Detect which cell encompasses the target text, then output its [x, y] center coordinate. 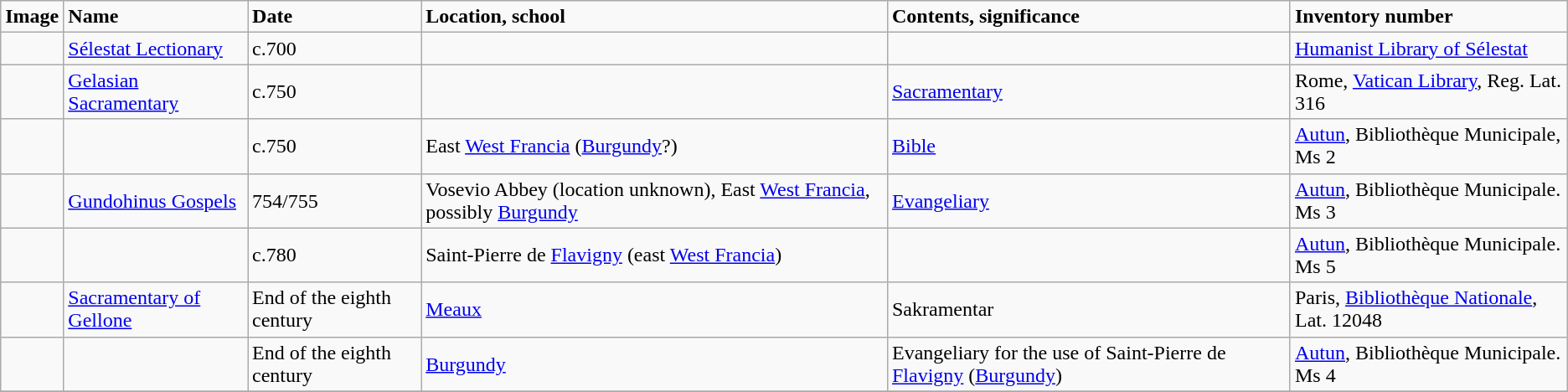
Rome, Vatican Library, Reg. Lat. 316 [1429, 92]
Image [32, 17]
Autun, Bibliothèque Municipale. Ms 5 [1429, 255]
Sakramentar [1089, 310]
Evangeliary [1089, 201]
Sacramentary [1089, 92]
c.780 [335, 255]
East West Francia (Burgundy?) [655, 146]
Gundohinus Gospels [156, 201]
754/755 [335, 201]
Sacramentary of Gellone [156, 310]
Burgundy [655, 364]
Gelasian Sacramentary [156, 92]
Sélestat Lectionary [156, 49]
Autun, Bibliothèque Municipale, Ms 2 [1429, 146]
Autun, Bibliothèque Municipale. Ms 4 [1429, 364]
Location, school [655, 17]
Date [335, 17]
Autun, Bibliothèque Municipale. Ms 3 [1429, 201]
Humanist Library of Sélestat [1429, 49]
Evangeliary for the use of Saint-Pierre de Flavigny (Burgundy) [1089, 364]
Saint-Pierre de Flavigny (east West Francia) [655, 255]
Bible [1089, 146]
Paris, Bibliothèque Nationale, Lat. 12048 [1429, 310]
Name [156, 17]
Inventory number [1429, 17]
Contents, significance [1089, 17]
Vosevio Abbey (location unknown), East West Francia, possibly Burgundy [655, 201]
c.700 [335, 49]
Meaux [655, 310]
